Scan for the cell matching the given text and deliver its [X, Y] coordinate at center. 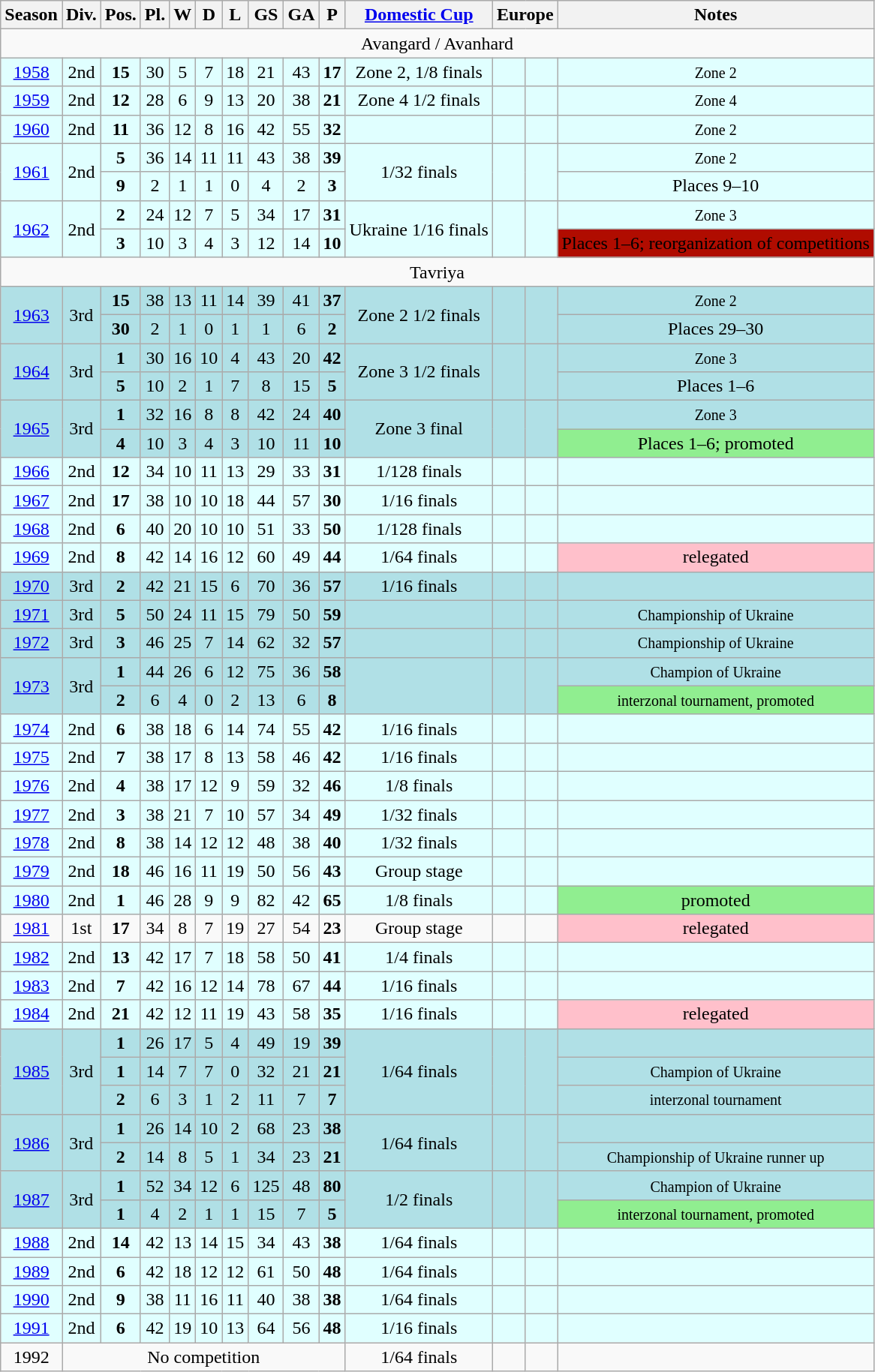
Season [32, 15]
Places 9–10 [716, 186]
62 [266, 643]
1970 [32, 586]
1971 [32, 614]
1984 [32, 1014]
Europe [525, 15]
1990 [32, 1300]
60 [266, 557]
1983 [32, 986]
1963 [32, 314]
1/4 finals [419, 957]
1986 [32, 1142]
1967 [32, 500]
1968 [32, 529]
65 [332, 900]
79 [266, 614]
1981 [32, 929]
78 [266, 986]
Notes [716, 15]
25 [183, 643]
1973 [32, 686]
67 [302, 986]
1977 [32, 814]
1961 [32, 172]
1979 [32, 872]
1991 [32, 1328]
70 [266, 586]
52 [155, 1185]
1st [81, 929]
D [209, 15]
74 [266, 728]
Zone 3 final [419, 429]
interzonal tournament [716, 1100]
82 [266, 900]
Domestic Cup [419, 15]
Avangard / Avanhard [437, 44]
1965 [32, 429]
Zone 2 1/2 finals [419, 314]
1972 [32, 643]
Ukraine 1/16 finals [419, 229]
Zone 2, 1/8 finals [419, 72]
37 [332, 300]
Zone 4 [716, 101]
Div. [81, 15]
1989 [32, 1271]
1987 [32, 1199]
No competition [203, 1357]
GS [266, 15]
1974 [32, 728]
Zone 4 1/2 finals [419, 101]
Tavriya [437, 272]
1960 [32, 129]
Places 29–30 [716, 329]
27 [266, 929]
Championship of Ukraine runner up [716, 1157]
1978 [32, 843]
P [332, 15]
1958 [32, 72]
29 [266, 472]
Places 1–6; reorganization of competitions [716, 243]
Places 1–6 [716, 386]
1988 [32, 1242]
61 [266, 1271]
68 [266, 1128]
75 [266, 671]
W [183, 15]
125 [266, 1185]
Places 1–6; promoted [716, 443]
1975 [32, 757]
Pos. [120, 15]
1/2 finals [419, 1199]
1992 [32, 1357]
Zone 3 1/2 finals [419, 372]
64 [266, 1328]
1976 [32, 785]
L [236, 15]
1966 [32, 472]
Pl. [155, 15]
80 [332, 1185]
1982 [32, 957]
1959 [32, 101]
54 [302, 929]
1985 [32, 1071]
1980 [32, 900]
1964 [32, 372]
51 [266, 529]
1962 [32, 229]
1969 [32, 557]
35 [332, 1014]
promoted [716, 900]
GA [302, 15]
